Return (x, y) of the center of cell containing provided text 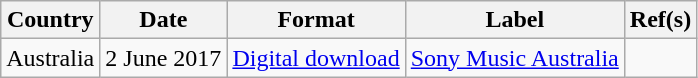
Label (514, 20)
Ref(s) (660, 20)
2 June 2017 (164, 58)
Format (316, 20)
Australia (50, 58)
Date (164, 20)
Country (50, 20)
Sony Music Australia (514, 58)
Digital download (316, 58)
